For the text-containing cell, return its midpoint in (X, Y) coordinate format. 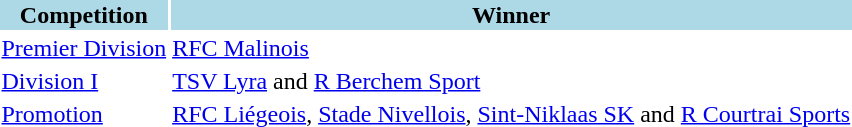
Competition (84, 15)
Premier Division (84, 48)
Winner (512, 15)
Division I (84, 81)
TSV Lyra and R Berchem Sport (512, 81)
RFC Malinois (512, 48)
